Find where the given text appears and provide that cell's center as [X, Y] coordinate. 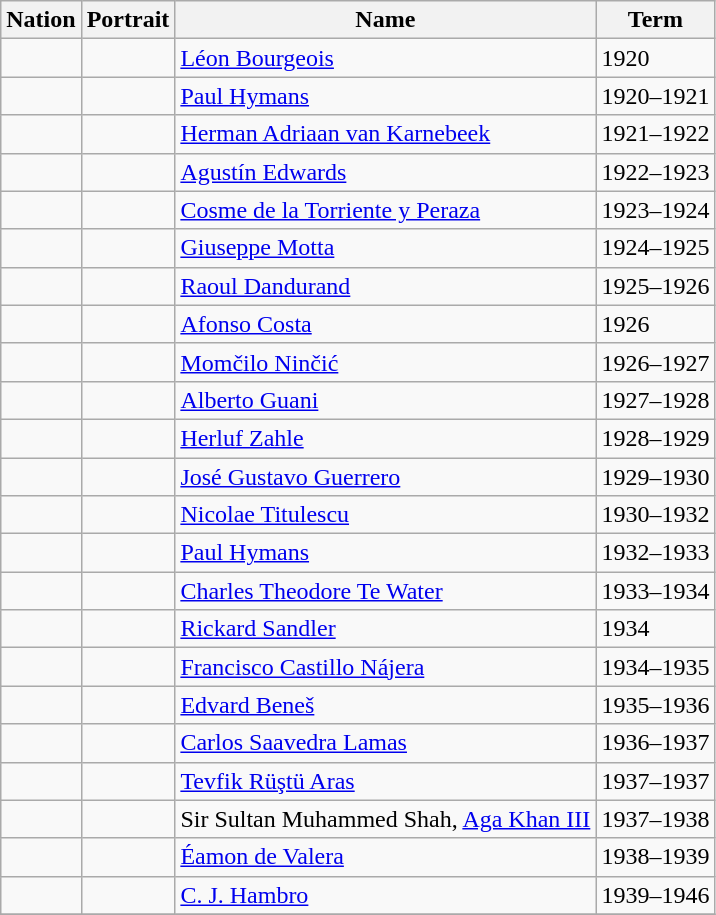
1928–1929 [656, 438]
Agustín Edwards [386, 172]
Nation [41, 20]
Name [386, 20]
1937–1938 [656, 819]
Sir Sultan Muhammed Shah, Aga Khan III [386, 819]
Momčilo Ninčić [386, 362]
Francisco Castillo Nájera [386, 667]
Nicolae Titulescu [386, 515]
1934 [656, 629]
Rickard Sandler [386, 629]
Herluf Zahle [386, 438]
1933–1934 [656, 591]
1936–1937 [656, 743]
Charles Theodore Te Water [386, 591]
1920 [656, 58]
1922–1923 [656, 172]
Éamon de Valera [386, 857]
1929–1930 [656, 477]
1937–1937 [656, 781]
1926 [656, 324]
Carlos Saavedra Lamas [386, 743]
Cosme de la Torriente y Peraza [386, 210]
Raoul Dandurand [386, 286]
Term [656, 20]
Alberto Guani [386, 400]
1921–1922 [656, 134]
1938–1939 [656, 857]
Giuseppe Motta [386, 248]
C. J. Hambro [386, 895]
Léon Bourgeois [386, 58]
1927–1928 [656, 400]
1939–1946 [656, 895]
1935–1936 [656, 705]
1930–1932 [656, 515]
Edvard Beneš [386, 705]
1923–1924 [656, 210]
Tevfik Rüştü Aras [386, 781]
1934–1935 [656, 667]
1924–1925 [656, 248]
José Gustavo Guerrero [386, 477]
1926–1927 [656, 362]
Portrait [128, 20]
1925–1926 [656, 286]
1932–1933 [656, 553]
Herman Adriaan van Karnebeek [386, 134]
1920–1921 [656, 96]
Afonso Costa [386, 324]
